Extract the [X, Y] coordinate from the center of the cell holding the provided text.  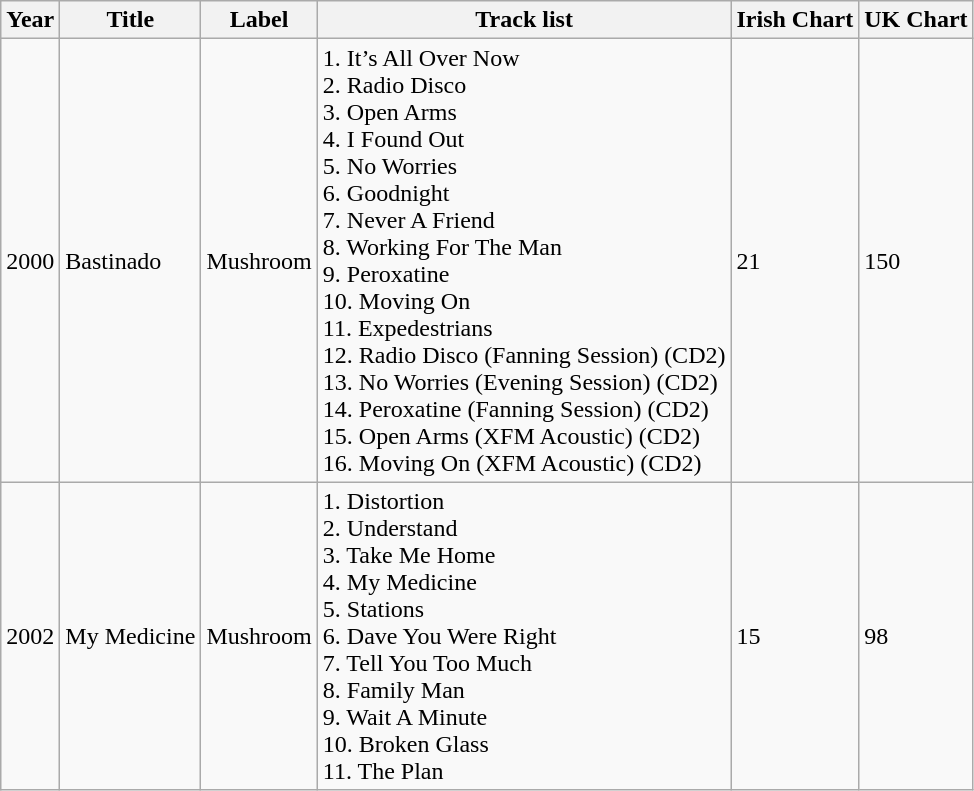
Label [259, 20]
150 [916, 260]
Title [130, 20]
2002 [30, 636]
2000 [30, 260]
UK Chart [916, 20]
Bastinado [130, 260]
Track list [524, 20]
98 [916, 636]
My Medicine [130, 636]
Irish Chart [795, 20]
21 [795, 260]
15 [795, 636]
Year [30, 20]
